For the text-containing cell, return its midpoint in [X, Y] coordinate format. 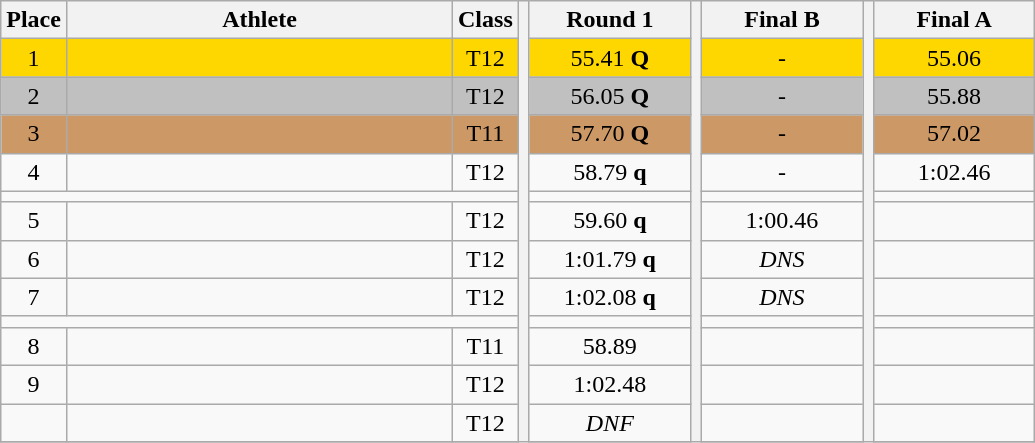
1:01.79 q [610, 259]
3 [34, 134]
55.06 [954, 58]
5 [34, 221]
58.89 [610, 346]
1 [34, 58]
6 [34, 259]
1:00.46 [782, 221]
55.41 Q [610, 58]
8 [34, 346]
57.02 [954, 134]
9 [34, 384]
4 [34, 172]
7 [34, 297]
1:02.08 q [610, 297]
Round 1 [610, 20]
DNF [610, 423]
Final B [782, 20]
56.05 Q [610, 96]
Class [486, 20]
58.79 q [610, 172]
59.60 q [610, 221]
57.70 Q [610, 134]
Final A [954, 20]
Athlete [259, 20]
2 [34, 96]
1:02.48 [610, 384]
1:02.46 [954, 172]
55.88 [954, 96]
Place [34, 20]
